Capture the cell that displays the provided text and extract its (X, Y) central coordinate. 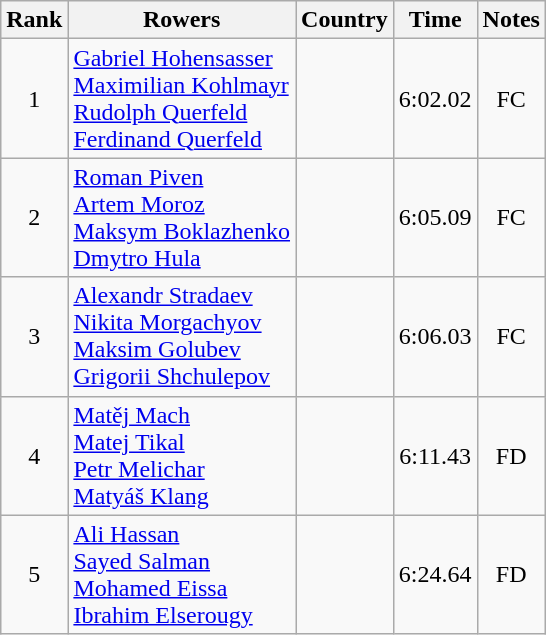
4 (34, 456)
6:11.43 (435, 456)
3 (34, 336)
Ali HassanSayed SalmanMohamed EissaIbrahim Elserougy (182, 574)
Rowers (182, 20)
Matěj MachMatej TikalPetr MelicharMatyáš Klang (182, 456)
2 (34, 218)
6:05.09 (435, 218)
5 (34, 574)
6:06.03 (435, 336)
1 (34, 98)
Notes (511, 20)
Alexandr StradaevNikita MorgachyovMaksim GolubevGrigorii Shchulepov (182, 336)
6:24.64 (435, 574)
Country (345, 20)
6:02.02 (435, 98)
Gabriel HohensasserMaximilian KohlmayrRudolph QuerfeldFerdinand Querfeld (182, 98)
Roman PivenArtem MorozMaksym BoklazhenkoDmytro Hula (182, 218)
Rank (34, 20)
Time (435, 20)
